Return the (x, y) coordinate for the center point of the cell that contains the specified text.  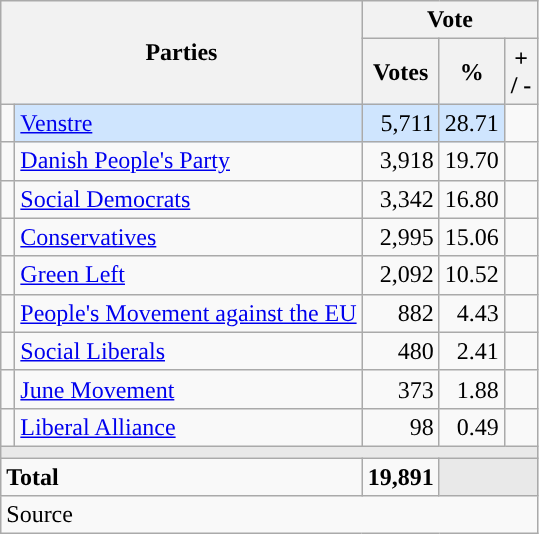
Total (182, 477)
373 (400, 389)
Social Democrats (188, 199)
2.41 (472, 351)
3,342 (400, 199)
2,995 (400, 237)
98 (400, 427)
Green Left (188, 275)
480 (400, 351)
Liberal Alliance (188, 427)
3,918 (400, 161)
Danish People's Party (188, 161)
0.49 (472, 427)
882 (400, 313)
+ / - (521, 72)
% (472, 72)
2,092 (400, 275)
Parties (182, 52)
Votes (400, 72)
28.71 (472, 123)
Source (270, 515)
Social Liberals (188, 351)
4.43 (472, 313)
Venstre (188, 123)
5,711 (400, 123)
People's Movement against the EU (188, 313)
19,891 (400, 477)
16.80 (472, 199)
15.06 (472, 237)
Vote (450, 20)
1.88 (472, 389)
19.70 (472, 161)
Conservatives (188, 237)
June Movement (188, 389)
10.52 (472, 275)
